For the text-containing cell, return its midpoint in [X, Y] coordinate format. 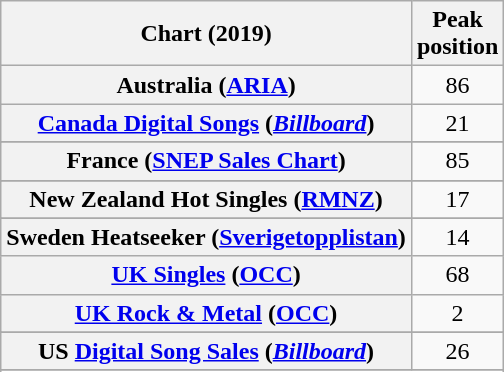
21 [457, 123]
Sweden Heatseeker (Sverigetopplistan) [206, 237]
17 [457, 199]
US Digital Song Sales (Billboard) [206, 351]
68 [457, 275]
86 [457, 85]
New Zealand Hot Singles (RMNZ) [206, 199]
26 [457, 351]
Australia (ARIA) [206, 85]
14 [457, 237]
2 [457, 313]
UK Singles (OCC) [206, 275]
85 [457, 161]
Canada Digital Songs (Billboard) [206, 123]
UK Rock & Metal (OCC) [206, 313]
Chart (2019) [206, 34]
France (SNEP Sales Chart) [206, 161]
Peakposition [457, 34]
